Determine the (X, Y) coordinate at the center of the cell enclosing the given text.  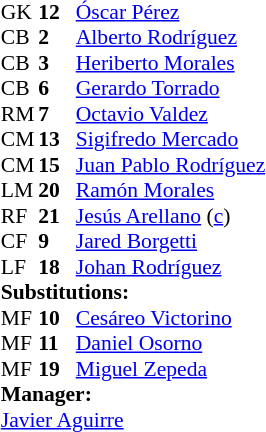
3 (57, 63)
18 (57, 267)
13 (57, 139)
RM (20, 114)
20 (57, 191)
Substitutions: (133, 293)
9 (57, 241)
7 (57, 114)
RF (20, 216)
Alberto Rodríguez (170, 37)
Jesús Arellano (c) (170, 216)
Manager: (133, 395)
CF (20, 241)
Heriberto Morales (170, 63)
21 (57, 216)
Miguel Zepeda (170, 369)
11 (57, 343)
Jared Borgetti (170, 241)
Johan Rodríguez (170, 267)
19 (57, 369)
Daniel Osorno (170, 343)
LM (20, 191)
Cesáreo Victorino (170, 318)
6 (57, 89)
15 (57, 165)
2 (57, 37)
10 (57, 318)
LF (20, 267)
Sigifredo Mercado (170, 139)
Gerardo Torrado (170, 89)
Ramón Morales (170, 191)
Octavio Valdez (170, 114)
Juan Pablo Rodríguez (170, 165)
